Output the [X, Y] coordinate of the center of the cell containing the given text.  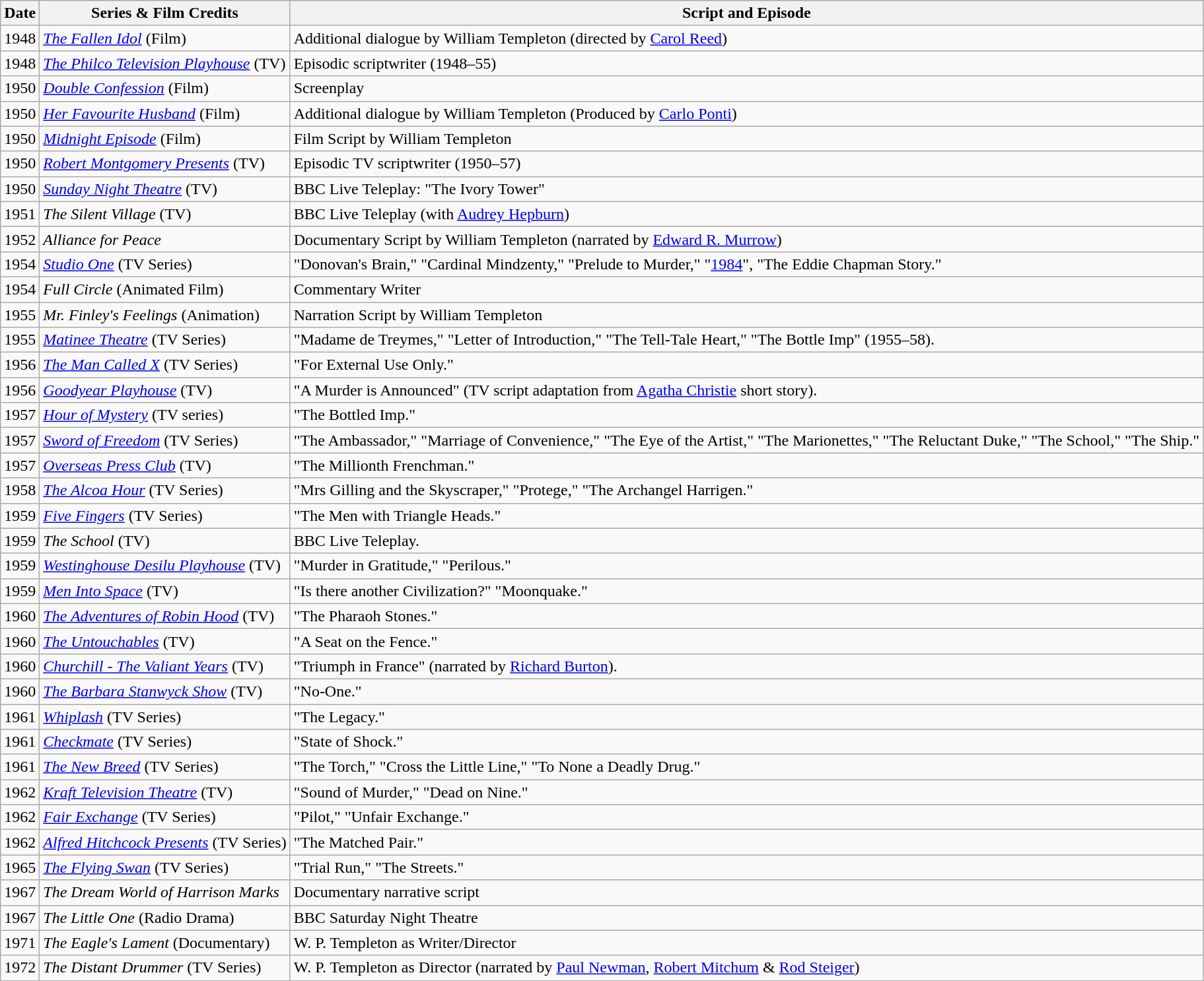
The New Breed (TV Series) [165, 767]
BBC Saturday Night Theatre [746, 918]
"A Murder is Announced" (TV script adaptation from Agatha Christie short story). [746, 390]
Film Script by William Templeton [746, 139]
"For External Use Only." [746, 365]
1971 [20, 943]
"The Ambassador," "Marriage of Convenience," "The Eye of the Artist," "The Marionettes," "The Reluctant Duke," "The School," "The Ship." [746, 440]
BBC Live Teleplay. [746, 541]
The Barbara Stanwyck Show (TV) [165, 691]
Midnight Episode (Film) [165, 139]
The Untouchables (TV) [165, 641]
Churchill - The Valiant Years (TV) [165, 666]
"The Matched Pair." [746, 842]
Kraft Television Theatre (TV) [165, 792]
"Is there another Civilization?" "Moonquake." [746, 591]
Five Fingers (TV Series) [165, 516]
Alfred Hitchcock Presents (TV Series) [165, 842]
Men Into Space (TV) [165, 591]
Double Confession (Film) [165, 88]
Date [20, 13]
Alliance for Peace [165, 239]
"The Torch," "Cross the Little Line," "To None a Deadly Drug." [746, 767]
"The Millionth Frenchman." [746, 465]
BBC Live Teleplay (with Audrey Hepburn) [746, 214]
Robert Montgomery Presents (TV) [165, 164]
Commentary Writer [746, 289]
The Adventures of Robin Hood (TV) [165, 616]
W. P. Templeton as Director (narrated by Paul Newman, Robert Mitchum & Rod Steiger) [746, 968]
The Little One (Radio Drama) [165, 918]
The Distant Drummer (TV Series) [165, 968]
Matinee Theatre (TV Series) [165, 340]
"Triumph in France" (narrated by Richard Burton). [746, 666]
1958 [20, 490]
"Murder in Gratitude," "Perilous." [746, 566]
The School (TV) [165, 541]
Overseas Press Club (TV) [165, 465]
Fair Exchange (TV Series) [165, 817]
Narration Script by William Templeton [746, 315]
Mr. Finley's Feelings (Animation) [165, 315]
Documentary Script by William Templeton (narrated by Edward R. Murrow) [746, 239]
"Sound of Murder," "Dead on Nine." [746, 792]
"Mrs Gilling and the Skyscraper," "Protege," "The Archangel Harrigen." [746, 490]
Goodyear Playhouse (TV) [165, 390]
Studio One (TV Series) [165, 264]
W. P. Templeton as Writer/Director [746, 943]
Westinghouse Desilu Playhouse (TV) [165, 566]
"A Seat on the Fence." [746, 641]
Episodic TV scriptwriter (1950–57) [746, 164]
The Alcoa Hour (TV Series) [165, 490]
The Eagle's Lament (Documentary) [165, 943]
The Fallen Idol (Film) [165, 38]
Documentary narrative script [746, 893]
"The Legacy." [746, 716]
The Dream World of Harrison Marks [165, 893]
Hour of Mystery (TV series) [165, 415]
Additional dialogue by William Templeton (Produced by Carlo Ponti) [746, 114]
"The Bottled Imp." [746, 415]
"Madame de Treymes," "Letter of Introduction," "The Tell-Tale Heart," "The Bottle Imp" (1955–58). [746, 340]
"The Men with Triangle Heads." [746, 516]
1965 [20, 867]
1951 [20, 214]
Sunday Night Theatre (TV) [165, 189]
BBC Live Teleplay: "The Ivory Tower" [746, 189]
The Silent Village (TV) [165, 214]
Full Circle (Animated Film) [165, 289]
Series & Film Credits [165, 13]
"The Pharaoh Stones." [746, 616]
1952 [20, 239]
"Donovan's Brain," "Cardinal Mindzenty," "Prelude to Murder," "1984", "The Eddie Chapman Story." [746, 264]
The Flying Swan (TV Series) [165, 867]
Her Favourite Husband (Film) [165, 114]
Checkmate (TV Series) [165, 742]
"No-One." [746, 691]
Screenplay [746, 88]
Additional dialogue by William Templeton (directed by Carol Reed) [746, 38]
The Philco Television Playhouse (TV) [165, 63]
"Pilot," "Unfair Exchange." [746, 817]
Whiplash (TV Series) [165, 716]
Script and Episode [746, 13]
"State of Shock." [746, 742]
Episodic scriptwriter (1948–55) [746, 63]
"Trial Run," "The Streets." [746, 867]
1972 [20, 968]
Sword of Freedom (TV Series) [165, 440]
The Man Called X (TV Series) [165, 365]
